Scan for the cell matching the given text and deliver its (x, y) coordinate at center. 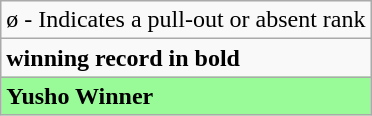
Yusho Winner (186, 96)
ø - Indicates a pull-out or absent rank (186, 20)
winning record in bold (186, 58)
